Provide the (X, Y) coordinate of the cell's center where the given text is located.  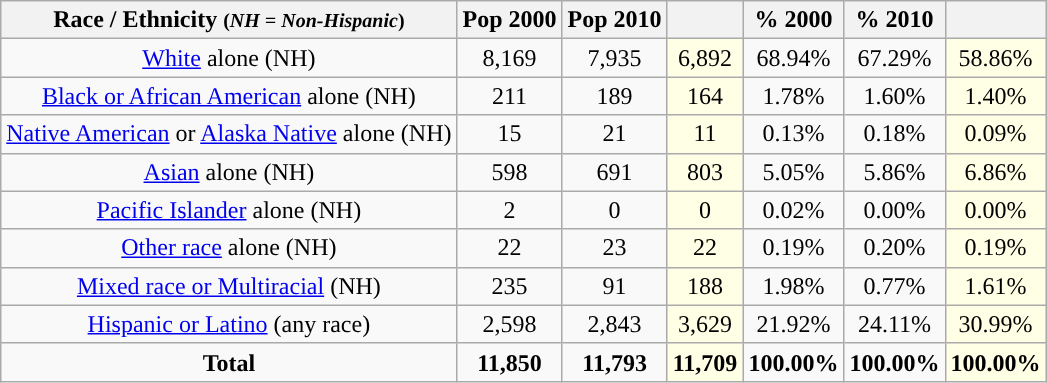
Total (229, 362)
7,935 (614, 58)
3,629 (705, 324)
188 (705, 286)
0.13% (794, 134)
67.29% (894, 58)
598 (510, 172)
% 2000 (794, 20)
6,892 (705, 58)
Black or African American alone (NH) (229, 96)
0.18% (894, 134)
8,169 (510, 58)
15 (510, 134)
5.05% (794, 172)
58.86% (996, 58)
Asian alone (NH) (229, 172)
2,598 (510, 324)
30.99% (996, 324)
Pacific Islander alone (NH) (229, 210)
6.86% (996, 172)
1.60% (894, 96)
0.77% (894, 286)
691 (614, 172)
% 2010 (894, 20)
91 (614, 286)
211 (510, 96)
5.86% (894, 172)
Pop 2010 (614, 20)
2,843 (614, 324)
0.20% (894, 248)
Native American or Alaska Native alone (NH) (229, 134)
189 (614, 96)
24.11% (894, 324)
Hispanic or Latino (any race) (229, 324)
21 (614, 134)
164 (705, 96)
0.09% (996, 134)
803 (705, 172)
1.78% (794, 96)
White alone (NH) (229, 58)
Pop 2000 (510, 20)
11 (705, 134)
23 (614, 248)
11,850 (510, 362)
1.40% (996, 96)
235 (510, 286)
11,793 (614, 362)
0.02% (794, 210)
Mixed race or Multiracial (NH) (229, 286)
1.98% (794, 286)
21.92% (794, 324)
Other race alone (NH) (229, 248)
2 (510, 210)
11,709 (705, 362)
1.61% (996, 286)
Race / Ethnicity (NH = Non-Hispanic) (229, 20)
68.94% (794, 58)
